Return [X, Y] of the center of cell containing provided text 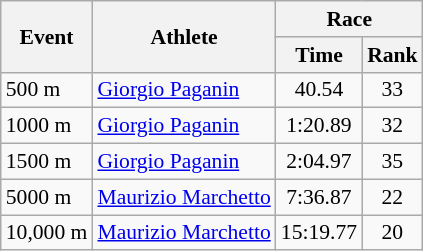
1000 m [47, 126]
40.54 [319, 90]
5000 m [47, 197]
Time [319, 55]
2:04.97 [319, 162]
33 [392, 90]
1:20.89 [319, 126]
7:36.87 [319, 197]
15:19.77 [319, 233]
32 [392, 126]
Event [47, 36]
22 [392, 197]
35 [392, 162]
Athlete [184, 36]
10,000 m [47, 233]
500 m [47, 90]
Rank [392, 55]
1500 m [47, 162]
Race [350, 19]
20 [392, 233]
